Search for the cell housing the specified text and yield its (x, y) center coordinate. 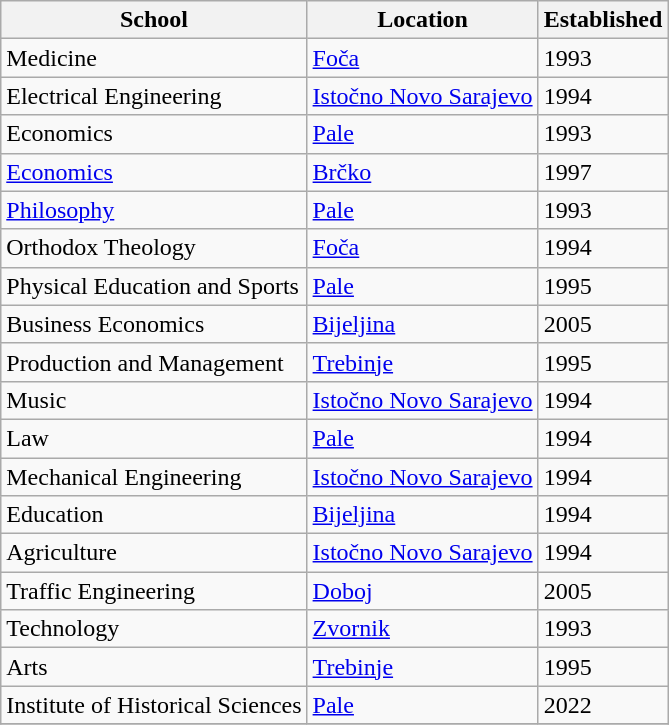
Technology (154, 629)
Traffic Engineering (154, 591)
Electrical Engineering (154, 96)
Education (154, 515)
Established (603, 20)
Law (154, 438)
School (154, 20)
Brčko (422, 172)
Agriculture (154, 553)
Institute of Historical Sciences (154, 705)
Business Economics (154, 324)
Orthodox Theology (154, 248)
Mechanical Engineering (154, 477)
Medicine (154, 58)
2022 (603, 705)
Philosophy (154, 210)
Zvornik (422, 629)
Physical Education and Sports (154, 286)
Music (154, 400)
1997 (603, 172)
Location (422, 20)
Arts (154, 667)
Doboj (422, 591)
Production and Management (154, 362)
